Extract the [X, Y] coordinate from the center of the cell holding the provided text.  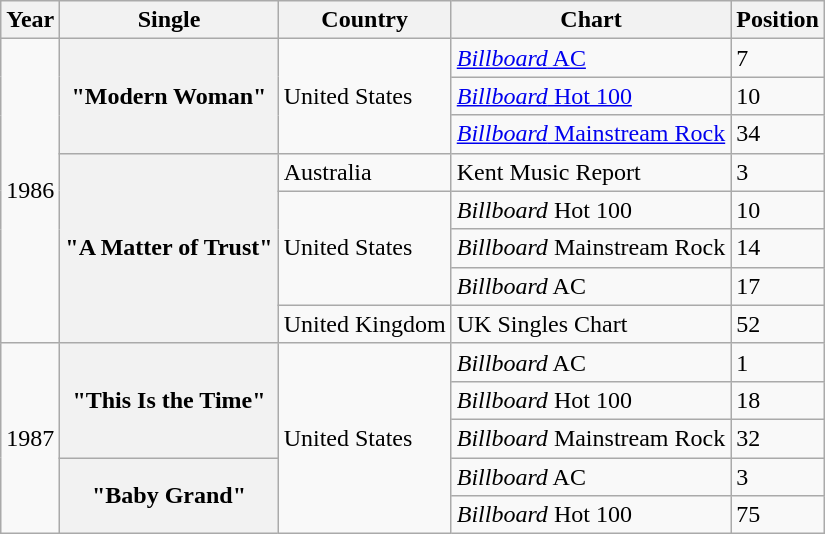
34 [778, 134]
United Kingdom [364, 324]
7 [778, 58]
Position [778, 20]
14 [778, 248]
1 [778, 362]
Kent Music Report [590, 172]
UK Singles Chart [590, 324]
18 [778, 400]
"This Is the Time" [169, 400]
Country [364, 20]
"Baby Grand" [169, 496]
32 [778, 438]
75 [778, 515]
Single [169, 20]
1986 [30, 191]
1987 [30, 438]
"A Matter of Trust" [169, 248]
17 [778, 286]
Chart [590, 20]
"Modern Woman" [169, 96]
Australia [364, 172]
Year [30, 20]
52 [778, 324]
